Detect which cell encompasses the target text, then output its (x, y) center coordinate. 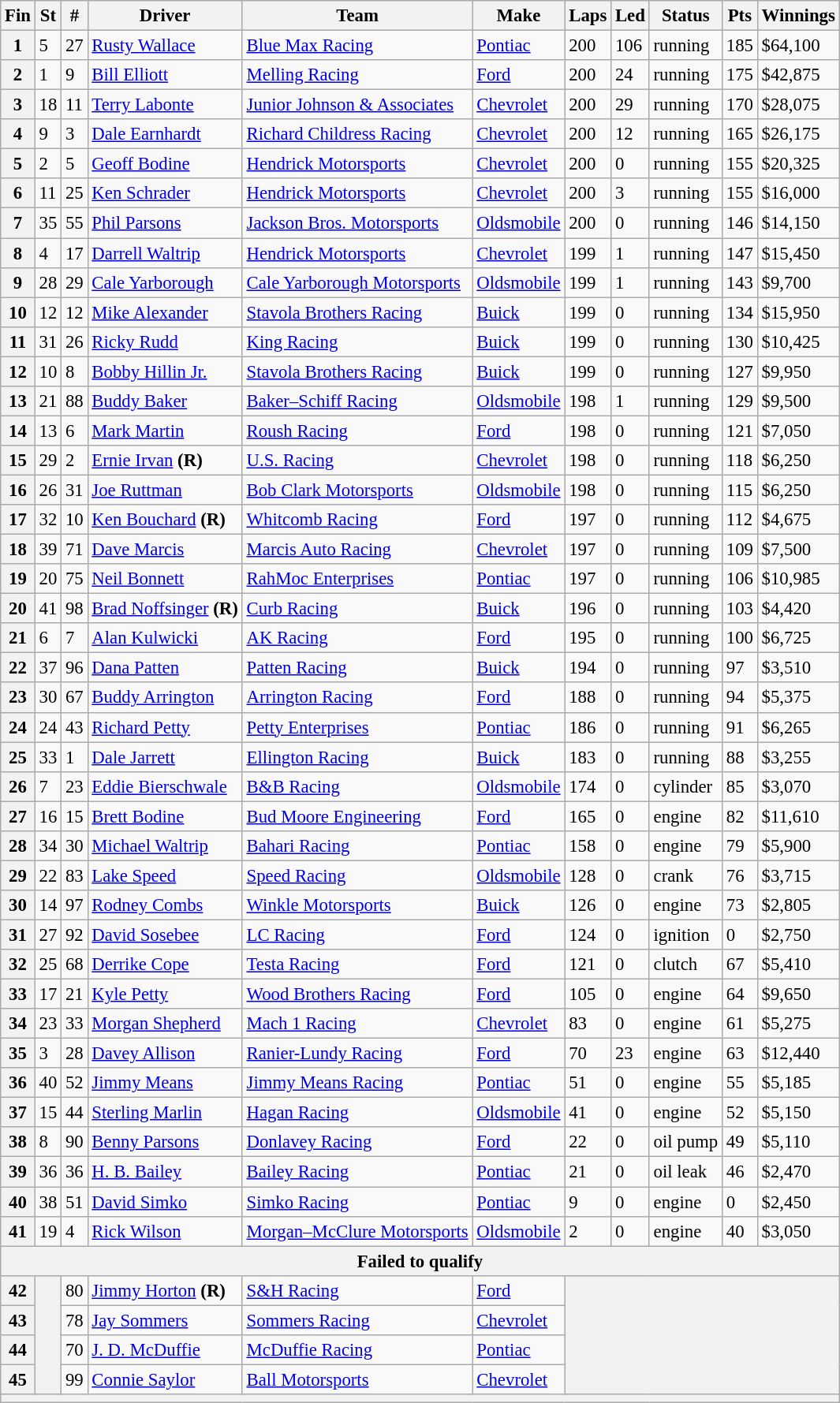
Jimmy Means Racing (357, 1083)
Patten Racing (357, 668)
$14,150 (798, 223)
63 (740, 1054)
Ricky Rudd (165, 341)
$15,450 (798, 253)
46 (740, 1172)
Marcis Auto Racing (357, 550)
Davey Allison (165, 1054)
Dana Patten (165, 668)
Ken Schrader (165, 193)
$5,185 (798, 1083)
$15,950 (798, 312)
$4,420 (798, 609)
Junior Johnson & Associates (357, 105)
92 (74, 935)
Brad Noffsinger (R) (165, 609)
Bahari Racing (357, 846)
$5,110 (798, 1143)
McDuffie Racing (357, 1350)
$28,075 (798, 105)
42 (18, 1290)
Sommers Racing (357, 1320)
Baker–Schiff Racing (357, 401)
$6,265 (798, 727)
$11,610 (798, 816)
$5,275 (798, 1024)
$20,325 (798, 164)
112 (740, 520)
$3,070 (798, 786)
Arrington Racing (357, 698)
Derrike Cope (165, 965)
64 (740, 994)
S&H Racing (357, 1290)
Bobby Hillin Jr. (165, 371)
194 (588, 668)
$7,500 (798, 550)
45 (18, 1379)
Bob Clark Motorsports (357, 490)
AK Racing (357, 638)
124 (588, 935)
75 (74, 579)
96 (74, 668)
99 (74, 1379)
Joe Ruttman (165, 490)
$3,510 (798, 668)
Ernie Irvan (R) (165, 461)
Mike Alexander (165, 312)
$12,440 (798, 1054)
Morgan Shepherd (165, 1024)
147 (740, 253)
Testa Racing (357, 965)
Driver (165, 16)
Sterling Marlin (165, 1113)
Rodney Combs (165, 905)
Brett Bodine (165, 816)
94 (740, 698)
Roush Racing (357, 431)
B&B Racing (357, 786)
Whitcomb Racing (357, 520)
Petty Enterprises (357, 727)
$9,950 (798, 371)
196 (588, 609)
90 (74, 1143)
$16,000 (798, 193)
Benny Parsons (165, 1143)
Ranier-Lundy Racing (357, 1054)
128 (588, 875)
71 (74, 550)
Rick Wilson (165, 1231)
Status (685, 16)
Mark Martin (165, 431)
$2,470 (798, 1172)
David Simko (165, 1202)
174 (588, 786)
126 (588, 905)
Terry Labonte (165, 105)
Jimmy Horton (R) (165, 1290)
clutch (685, 965)
$4,675 (798, 520)
78 (74, 1320)
143 (740, 282)
105 (588, 994)
Buddy Arrington (165, 698)
$9,700 (798, 282)
U.S. Racing (357, 461)
St (47, 16)
$5,900 (798, 846)
$3,715 (798, 875)
$6,725 (798, 638)
Ball Motorsports (357, 1379)
Laps (588, 16)
Simko Racing (357, 1202)
Jackson Bros. Motorsports (357, 223)
Cale Yarborough (165, 282)
130 (740, 341)
oil leak (685, 1172)
LC Racing (357, 935)
Eddie Bierschwale (165, 786)
Blue Max Racing (357, 46)
170 (740, 105)
76 (740, 875)
Dale Earnhardt (165, 134)
Kyle Petty (165, 994)
Jimmy Means (165, 1083)
Mach 1 Racing (357, 1024)
$5,410 (798, 965)
King Racing (357, 341)
Curb Racing (357, 609)
Winnings (798, 16)
Dale Jarrett (165, 757)
Wood Brothers Racing (357, 994)
Michael Waltrip (165, 846)
195 (588, 638)
ignition (685, 935)
Phil Parsons (165, 223)
Alan Kulwicki (165, 638)
186 (588, 727)
Lake Speed (165, 875)
Richard Petty (165, 727)
115 (740, 490)
Cale Yarborough Motorsports (357, 282)
188 (588, 698)
$5,375 (798, 698)
David Sosebee (165, 935)
91 (740, 727)
Rusty Wallace (165, 46)
$64,100 (798, 46)
158 (588, 846)
Team (357, 16)
80 (74, 1290)
98 (74, 609)
82 (740, 816)
$10,425 (798, 341)
crank (685, 875)
# (74, 16)
Melling Racing (357, 75)
Speed Racing (357, 875)
118 (740, 461)
$10,985 (798, 579)
Richard Childress Racing (357, 134)
61 (740, 1024)
Bailey Racing (357, 1172)
Hagan Racing (357, 1113)
$2,805 (798, 905)
183 (588, 757)
Buddy Baker (165, 401)
Ken Bouchard (R) (165, 520)
68 (74, 965)
RahMoc Enterprises (357, 579)
73 (740, 905)
134 (740, 312)
$9,650 (798, 994)
Connie Saylor (165, 1379)
Bud Moore Engineering (357, 816)
Ellington Racing (357, 757)
Darrell Waltrip (165, 253)
oil pump (685, 1143)
49 (740, 1143)
Bill Elliott (165, 75)
Pts (740, 16)
$3,050 (798, 1231)
Morgan–McClure Motorsports (357, 1231)
$3,255 (798, 757)
79 (740, 846)
185 (740, 46)
103 (740, 609)
Dave Marcis (165, 550)
Donlavey Racing (357, 1143)
146 (740, 223)
85 (740, 786)
H. B. Bailey (165, 1172)
Geoff Bodine (165, 164)
$9,500 (798, 401)
Led (631, 16)
Failed to qualify (420, 1261)
Make (519, 16)
$5,150 (798, 1113)
$26,175 (798, 134)
$42,875 (798, 75)
J. D. McDuffie (165, 1350)
129 (740, 401)
cylinder (685, 786)
Fin (18, 16)
Neil Bonnett (165, 579)
Jay Sommers (165, 1320)
$2,450 (798, 1202)
100 (740, 638)
$2,750 (798, 935)
109 (740, 550)
175 (740, 75)
Winkle Motorsports (357, 905)
$7,050 (798, 431)
127 (740, 371)
